Pinpoint the cell where the given text exists, returning its [X, Y] midpoint coordinate. 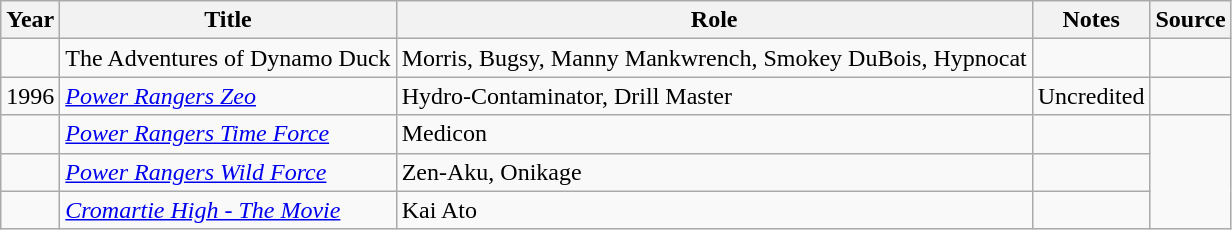
Medicon [714, 134]
Year [30, 20]
Zen-Aku, Onikage [714, 172]
Power Rangers Wild Force [228, 172]
The Adventures of Dynamo Duck [228, 58]
Power Rangers Zeo [228, 96]
Uncredited [1091, 96]
1996 [30, 96]
Power Rangers Time Force [228, 134]
Title [228, 20]
Kai Ato [714, 210]
Source [1190, 20]
Role [714, 20]
Notes [1091, 20]
Cromartie High - The Movie [228, 210]
Hydro-Contaminator, Drill Master [714, 96]
Morris, Bugsy, Manny Mankwrench, Smokey DuBois, Hypnocat [714, 58]
